Extract the (x, y) coordinate from the center of the cell holding the provided text.  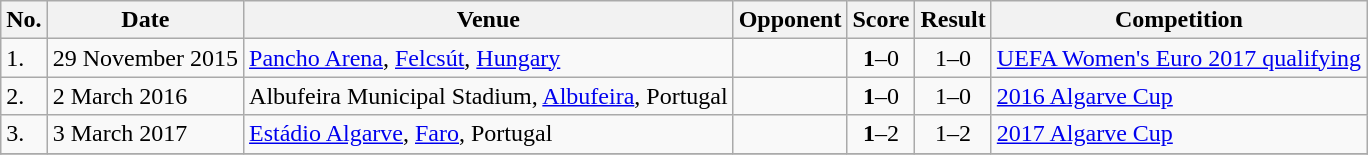
2016 Algarve Cup (1178, 96)
Pancho Arena, Felcsút, Hungary (489, 58)
3. (24, 134)
2 March 2016 (145, 96)
29 November 2015 (145, 58)
Estádio Algarve, Faro, Portugal (489, 134)
Venue (489, 20)
2017 Algarve Cup (1178, 134)
Result (953, 20)
3 March 2017 (145, 134)
Date (145, 20)
1. (24, 58)
Albufeira Municipal Stadium, Albufeira, Portugal (489, 96)
Score (881, 20)
No. (24, 20)
UEFA Women's Euro 2017 qualifying (1178, 58)
2. (24, 96)
Competition (1178, 20)
Opponent (790, 20)
